Determine the (x, y) coordinate at the center of the cell enclosing the given text.  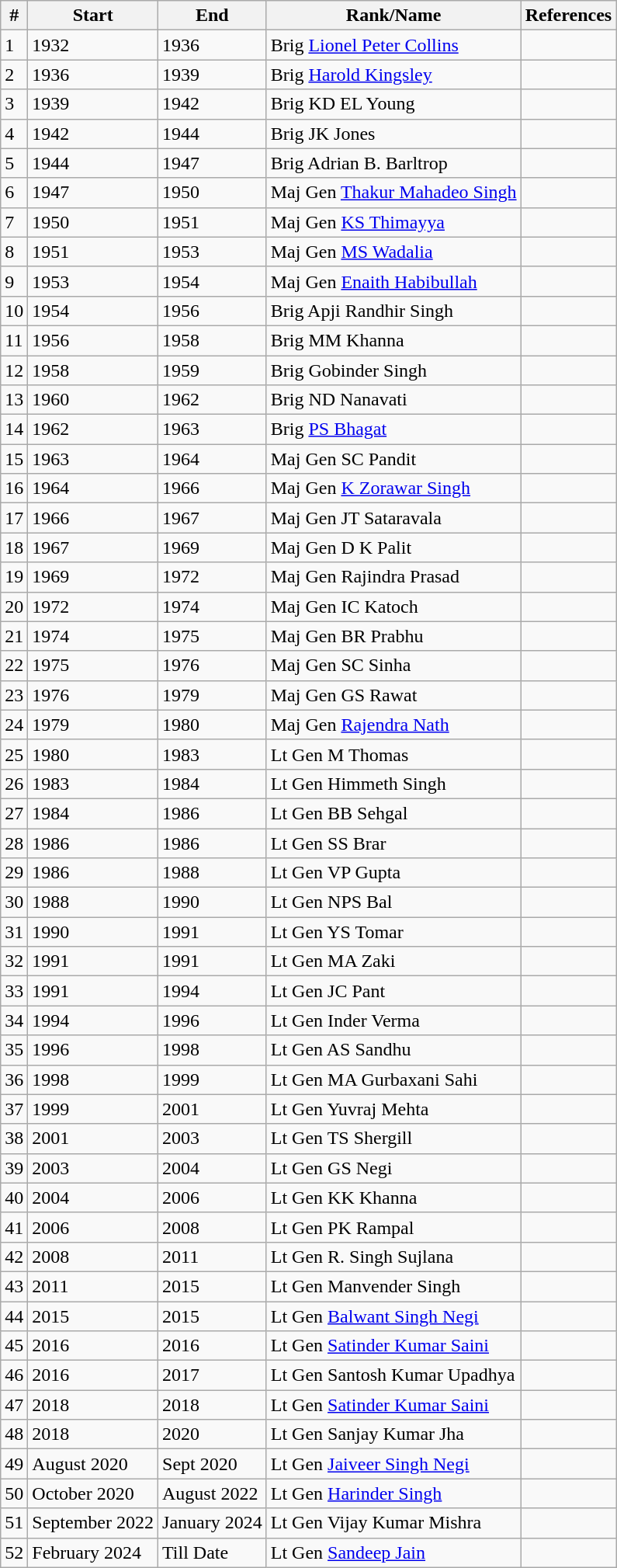
21 (14, 636)
18 (14, 548)
38 (14, 1139)
13 (14, 400)
Brig Harold Kingsley (393, 75)
30 (14, 902)
References (568, 16)
August 2020 (93, 1464)
Lt Gen Himmeth Singh (393, 784)
32 (14, 961)
Lt Gen Sandeep Jain (393, 1552)
2020 (213, 1434)
1 (14, 45)
20 (14, 607)
49 (14, 1464)
January 2024 (213, 1523)
Lt Gen PK Rampal (393, 1227)
52 (14, 1552)
8 (14, 252)
46 (14, 1375)
42 (14, 1257)
4 (14, 134)
22 (14, 666)
Maj Gen MS Wadalia (393, 252)
Lt Gen R. Singh Sujlana (393, 1257)
51 (14, 1523)
Lt Gen KK Khanna (393, 1198)
Lt Gen SS Brar (393, 843)
August 2022 (213, 1493)
Lt Gen YS Tomar (393, 932)
Maj Gen D K Palit (393, 548)
October 2020 (93, 1493)
Lt Gen Manvender Singh (393, 1286)
Lt Gen AS Sandhu (393, 1050)
2 (14, 75)
10 (14, 311)
Start (93, 16)
Lt Gen Sanjay Kumar Jha (393, 1434)
Maj Gen GS Rawat (393, 695)
Lt Gen VP Gupta (393, 873)
February 2024 (93, 1552)
Brig ND Nanavati (393, 400)
44 (14, 1316)
2017 (213, 1375)
36 (14, 1080)
26 (14, 784)
Maj Gen Rajendra Nath (393, 725)
End (213, 16)
19 (14, 577)
Rank/Name (393, 16)
Sept 2020 (213, 1464)
16 (14, 488)
7 (14, 222)
Lt Gen MA Zaki (393, 961)
48 (14, 1434)
Brig KD EL Young (393, 104)
Lt Gen NPS Bal (393, 902)
Maj Gen IC Katoch (393, 607)
Lt Gen GS Negi (393, 1168)
Lt Gen MA Gurbaxani Sahi (393, 1080)
Lt Gen Balwant Singh Negi (393, 1316)
5 (14, 163)
25 (14, 754)
47 (14, 1405)
Lt Gen Harinder Singh (393, 1493)
29 (14, 873)
Maj Gen KS Thimayya (393, 222)
Lt Gen Jaiveer Singh Negi (393, 1464)
15 (14, 459)
11 (14, 340)
14 (14, 429)
Lt Gen BB Sehgal (393, 813)
39 (14, 1168)
Maj Gen SC Pandit (393, 459)
31 (14, 932)
12 (14, 370)
Brig JK Jones (393, 134)
Maj Gen BR Prabhu (393, 636)
Maj Gen Thakur Mahadeo Singh (393, 193)
33 (14, 991)
September 2022 (93, 1523)
28 (14, 843)
35 (14, 1050)
Lt Gen M Thomas (393, 754)
Lt Gen Vijay Kumar Mishra (393, 1523)
6 (14, 193)
Brig PS Bhagat (393, 429)
37 (14, 1109)
Brig MM Khanna (393, 340)
41 (14, 1227)
3 (14, 104)
1960 (93, 400)
Brig Gobinder Singh (393, 370)
Brig Adrian B. Barltrop (393, 163)
1959 (213, 370)
Lt Gen Santosh Kumar Upadhya (393, 1375)
43 (14, 1286)
Lt Gen Yuvraj Mehta (393, 1109)
Maj Gen Enaith Habibullah (393, 281)
Maj Gen Rajindra Prasad (393, 577)
# (14, 16)
17 (14, 518)
40 (14, 1198)
9 (14, 281)
Maj Gen K Zorawar Singh (393, 488)
Maj Gen JT Sataravala (393, 518)
45 (14, 1346)
Brig Apji Randhir Singh (393, 311)
23 (14, 695)
Maj Gen SC Sinha (393, 666)
Brig Lionel Peter Collins (393, 45)
1932 (93, 45)
Lt Gen Inder Verma (393, 1020)
Lt Gen TS Shergill (393, 1139)
Till Date (213, 1552)
27 (14, 813)
24 (14, 725)
50 (14, 1493)
34 (14, 1020)
Lt Gen JC Pant (393, 991)
